Return [X, Y] of the center of cell containing provided text 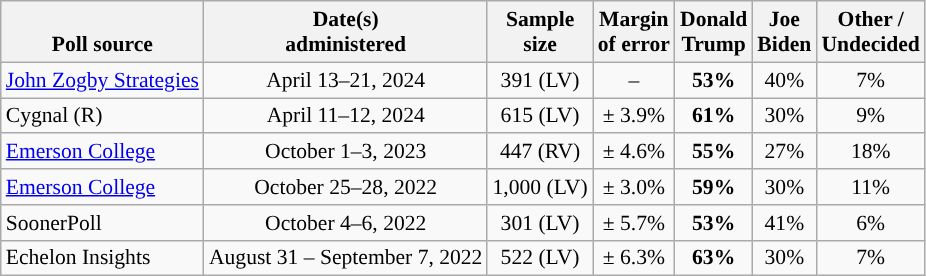
April 11–12, 2024 [346, 116]
± 3.0% [634, 187]
61% [714, 116]
– [634, 80]
522 (LV) [540, 258]
October 4–6, 2022 [346, 223]
40% [784, 80]
Samplesize [540, 32]
Poll source [102, 32]
55% [714, 152]
615 (LV) [540, 116]
Cygnal (R) [102, 116]
Other /Undecided [870, 32]
August 31 – September 7, 2022 [346, 258]
301 (LV) [540, 223]
± 4.6% [634, 152]
27% [784, 152]
± 5.7% [634, 223]
DonaldTrump [714, 32]
11% [870, 187]
1,000 (LV) [540, 187]
October 25–28, 2022 [346, 187]
± 3.9% [634, 116]
59% [714, 187]
63% [714, 258]
± 6.3% [634, 258]
Date(s)administered [346, 32]
John Zogby Strategies [102, 80]
9% [870, 116]
6% [870, 223]
41% [784, 223]
Marginof error [634, 32]
Echelon Insights [102, 258]
SoonerPoll [102, 223]
October 1–3, 2023 [346, 152]
18% [870, 152]
JoeBiden [784, 32]
391 (LV) [540, 80]
April 13–21, 2024 [346, 80]
447 (RV) [540, 152]
